Return (X, Y) of the center of cell containing provided text 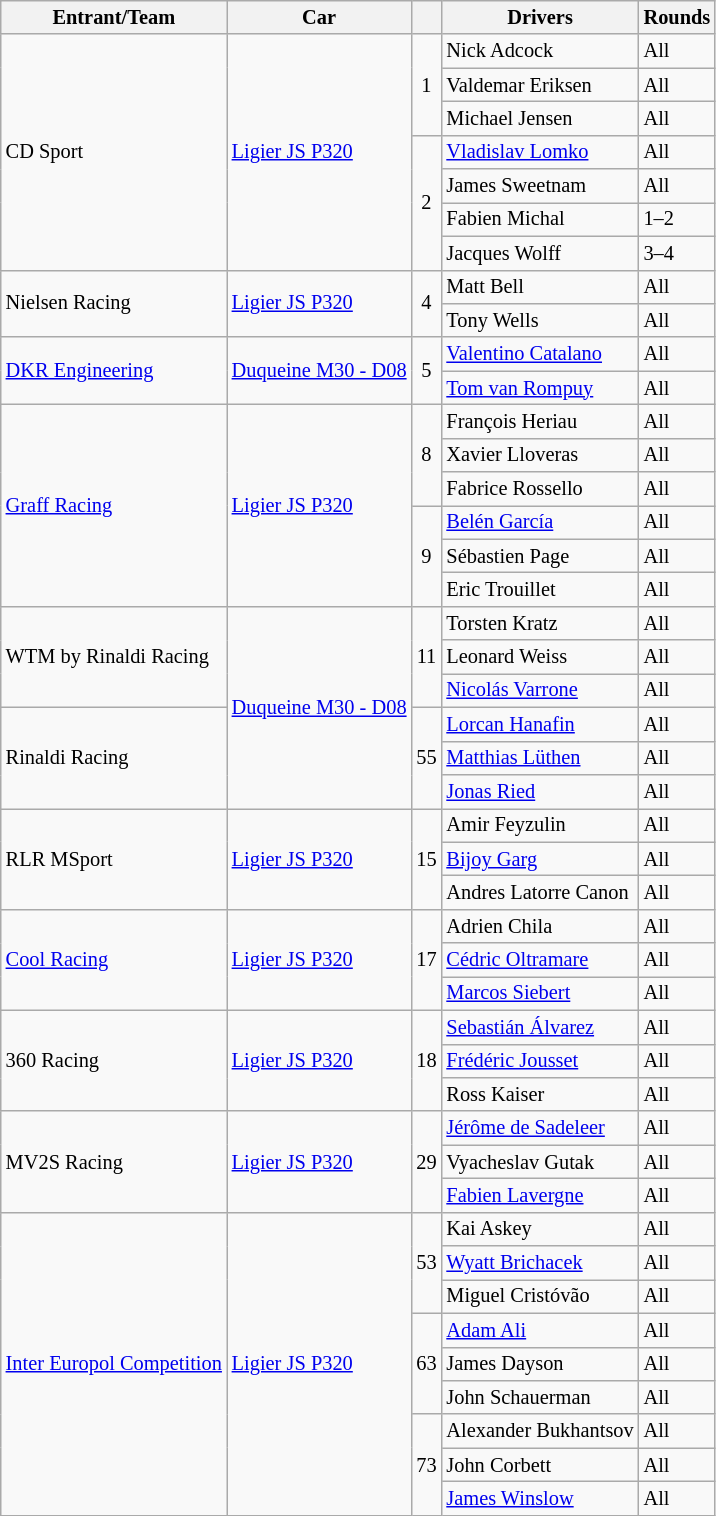
James Sweetnam (540, 186)
Miguel Cristóvão (540, 1296)
Fabrice Rossello (540, 489)
Alexander Bukhantsov (540, 1431)
RLR MSport (114, 858)
Nicolás Varrone (540, 690)
François Heriau (540, 421)
1–2 (678, 219)
Matthias Lüthen (540, 758)
Rounds (678, 17)
Fabien Lavergne (540, 1195)
Nick Adcock (540, 51)
Rinaldi Racing (114, 758)
Lorcan Hanafin (540, 724)
Eric Trouillet (540, 589)
Amir Feyzulin (540, 825)
Nielsen Racing (114, 304)
Valdemar Eriksen (540, 85)
WTM by Rinaldi Racing (114, 656)
Bijoy Garg (540, 859)
Vladislav Lomko (540, 152)
CD Sport (114, 152)
Valentino Catalano (540, 354)
Torsten Kratz (540, 623)
Entrant/Team (114, 17)
DKR Engineering (114, 370)
Car (320, 17)
Jonas Ried (540, 791)
73 (426, 1464)
John Corbett (540, 1465)
Kai Askey (540, 1229)
Belén García (540, 522)
Fabien Michal (540, 219)
3–4 (678, 253)
Matt Bell (540, 287)
Leonard Weiss (540, 657)
63 (426, 1364)
Frédéric Jousset (540, 1061)
Cédric Oltramare (540, 960)
Adam Ali (540, 1330)
1 (426, 84)
Sebastián Álvarez (540, 1027)
John Schauerman (540, 1397)
Sébastien Page (540, 556)
Michael Jensen (540, 118)
9 (426, 556)
17 (426, 960)
55 (426, 758)
James Winslow (540, 1498)
2 (426, 202)
Vyacheslav Gutak (540, 1162)
18 (426, 1060)
Adrien Chila (540, 926)
Inter Europol Competition (114, 1364)
8 (426, 454)
MV2S Racing (114, 1162)
Jérôme de Sadeleer (540, 1128)
29 (426, 1162)
Tony Wells (540, 320)
Andres Latorre Canon (540, 892)
Ross Kaiser (540, 1094)
James Dayson (540, 1364)
Graff Racing (114, 505)
11 (426, 656)
5 (426, 370)
Xavier Lloveras (540, 455)
Marcos Siebert (540, 993)
Cool Racing (114, 960)
Wyatt Brichacek (540, 1263)
4 (426, 304)
53 (426, 1262)
15 (426, 858)
Tom van Rompuy (540, 388)
Jacques Wolff (540, 253)
Drivers (540, 17)
360 Racing (114, 1060)
